Find where the given text appears and provide that cell's center as (X, Y) coordinate. 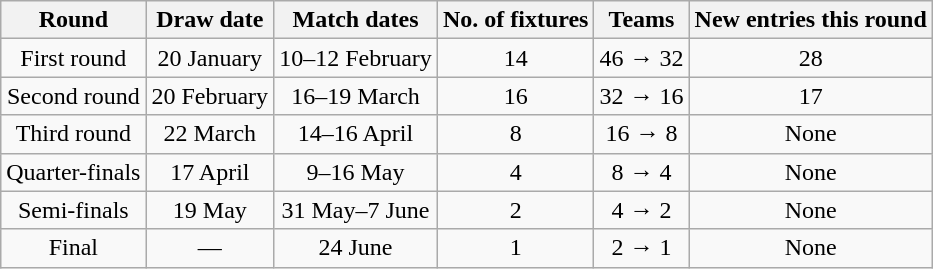
Quarter-finals (74, 172)
32 → 16 (642, 96)
Third round (74, 134)
1 (516, 248)
22 March (210, 134)
No. of fixtures (516, 20)
24 June (356, 248)
Draw date (210, 20)
28 (810, 58)
New entries this round (810, 20)
Semi-finals (74, 210)
17 (810, 96)
Round (74, 20)
4 → 2 (642, 210)
Second round (74, 96)
16 (516, 96)
20 February (210, 96)
46 → 32 (642, 58)
8 (516, 134)
First round (74, 58)
2 (516, 210)
19 May (210, 210)
2 → 1 (642, 248)
14 (516, 58)
— (210, 248)
17 April (210, 172)
Teams (642, 20)
16 → 8 (642, 134)
Match dates (356, 20)
31 May–7 June (356, 210)
10–12 February (356, 58)
16–19 March (356, 96)
20 January (210, 58)
8 → 4 (642, 172)
9–16 May (356, 172)
Final (74, 248)
4 (516, 172)
14–16 April (356, 134)
